Locate the cell with the specified text and output its [x, y] center coordinate. 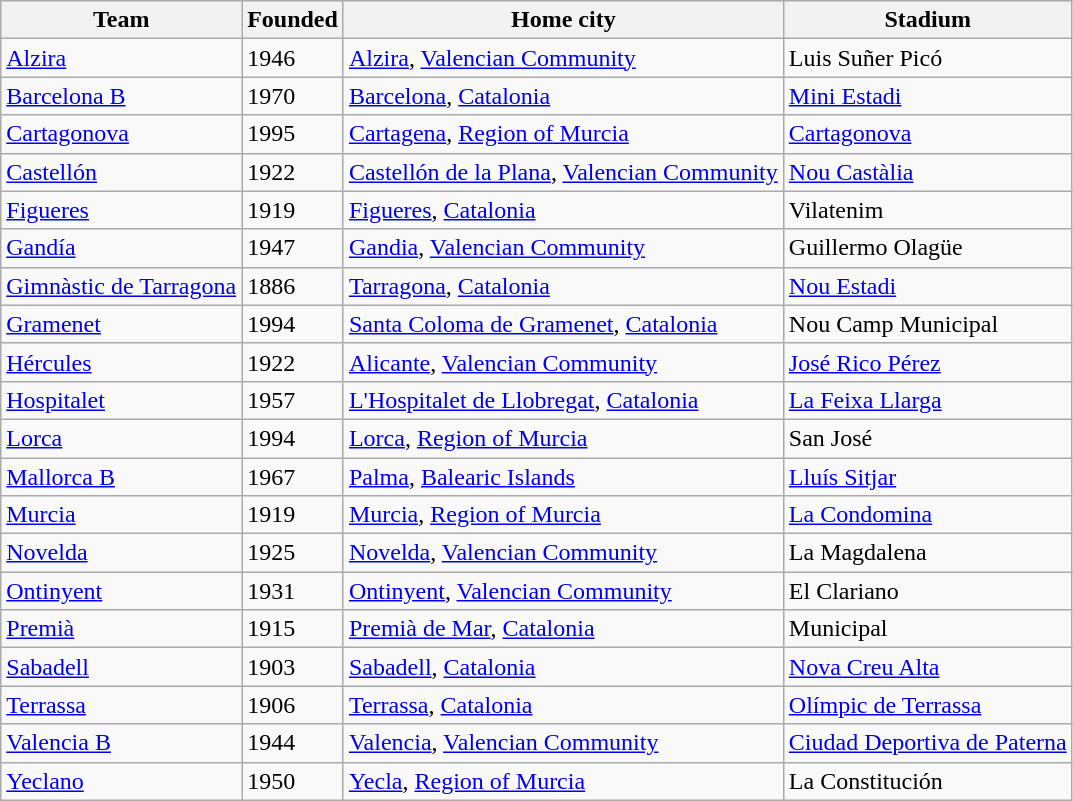
Yeclano [122, 781]
La Constitución [928, 781]
Ontinyent [122, 591]
Lorca, Region of Murcia [563, 438]
Gramenet [122, 324]
1967 [293, 477]
Figueres [122, 210]
Castellón de la Plana, Valencian Community [563, 172]
Sabadell [122, 667]
Terrassa, Catalonia [563, 705]
1931 [293, 591]
1970 [293, 96]
San José [928, 438]
Mallorca B [122, 477]
Luis Suñer Picó [928, 58]
Alzira [122, 58]
Premià de Mar, Catalonia [563, 629]
Premià [122, 629]
Castellón [122, 172]
Santa Coloma de Gramenet, Catalonia [563, 324]
1957 [293, 400]
1903 [293, 667]
Hospitalet [122, 400]
1886 [293, 286]
Nova Creu Alta [928, 667]
1906 [293, 705]
José Rico Pérez [928, 362]
Valencia B [122, 743]
Sabadell, Catalonia [563, 667]
Gandía [122, 248]
Gimnàstic de Tarragona [122, 286]
Guillermo Olagüe [928, 248]
1915 [293, 629]
Founded [293, 20]
L'Hospitalet de Llobregat, Catalonia [563, 400]
Tarragona, Catalonia [563, 286]
Nou Castàlia [928, 172]
1946 [293, 58]
Home city [563, 20]
Terrassa [122, 705]
Team [122, 20]
Novelda, Valencian Community [563, 553]
1995 [293, 134]
Yecla, Region of Murcia [563, 781]
Municipal [928, 629]
Figueres, Catalonia [563, 210]
La Condomina [928, 515]
Alicante, Valencian Community [563, 362]
Cartagena, Region of Murcia [563, 134]
Gandia, Valencian Community [563, 248]
Lluís Sitjar [928, 477]
Novelda [122, 553]
Murcia, Region of Murcia [563, 515]
Ontinyent, Valencian Community [563, 591]
La Feixa Llarga [928, 400]
La Magdalena [928, 553]
Barcelona, Catalonia [563, 96]
1944 [293, 743]
Alzira, Valencian Community [563, 58]
Valencia, Valencian Community [563, 743]
Vilatenim [928, 210]
1947 [293, 248]
Murcia [122, 515]
El Clariano [928, 591]
Mini Estadi [928, 96]
1925 [293, 553]
Lorca [122, 438]
1950 [293, 781]
Ciudad Deportiva de Paterna [928, 743]
Palma, Balearic Islands [563, 477]
Olímpic de Terrassa [928, 705]
Barcelona B [122, 96]
Hércules [122, 362]
Nou Camp Municipal [928, 324]
Nou Estadi [928, 286]
Stadium [928, 20]
